Output the [X, Y] coordinate of the center of the cell containing the given text.  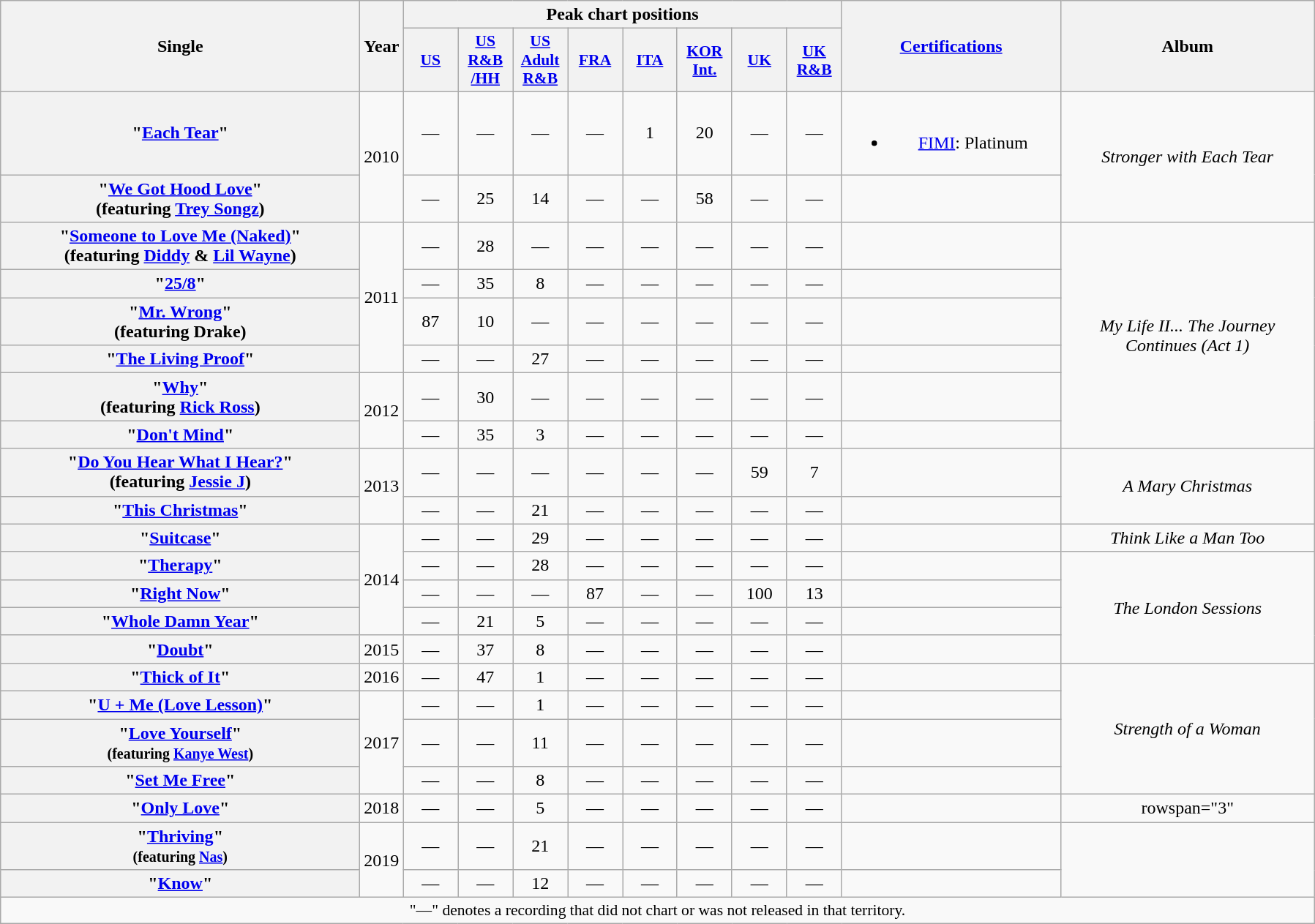
"This Christmas" [180, 510]
"The Living Proof" [180, 359]
"Suitcase" [180, 538]
UK R&B [814, 60]
"Each Tear" [180, 133]
"Doubt" [180, 649]
14 [540, 198]
Single [180, 47]
ITA [650, 60]
2013 [382, 486]
13 [814, 593]
"Do You Hear What I Hear?" (featuring Jessie J) [180, 473]
Album [1187, 47]
7 [814, 473]
"Thick of It" [180, 677]
29 [540, 538]
25 [486, 198]
"Thriving"(featuring Nas) [180, 846]
FRA [596, 60]
47 [486, 677]
"Someone to Love Me (Naked)"(featuring Diddy & Lil Wayne) [180, 246]
"Mr. Wrong" (featuring Drake) [180, 322]
Certifications [951, 47]
KOR Int. [704, 60]
"—" denotes a recording that did not chart or was not released in that territory. [658, 911]
10 [486, 322]
"We Got Hood Love" (featuring Trey Songz) [180, 198]
2012 [382, 411]
"Why" (featuring Rick Ross) [180, 397]
My Life II... The Journey Continues (Act 1) [1187, 335]
FIMI: Platinum [951, 133]
2017 [382, 742]
UK [760, 60]
2011 [382, 298]
rowspan="3" [1187, 808]
59 [760, 473]
2014 [382, 579]
Think Like a Man Too [1187, 538]
"Love Yourself"(featuring Kanye West) [180, 742]
US Adult R&B [540, 60]
2018 [382, 808]
Peak chart positions [622, 15]
Strength of a Woman [1187, 729]
"Know" [180, 884]
"Whole Damn Year" [180, 621]
"Therapy" [180, 566]
2015 [382, 649]
11 [540, 742]
"Don't Mind" [180, 435]
A Mary Christmas [1187, 486]
US [430, 60]
30 [486, 397]
58 [704, 198]
"Set Me Free" [180, 781]
20 [704, 133]
Year [382, 47]
2019 [382, 860]
The London Sessions [1187, 607]
"Right Now" [180, 593]
Stronger with Each Tear [1187, 157]
37 [486, 649]
"Only Love" [180, 808]
12 [540, 884]
US R&B/HH [486, 60]
"25/8" [180, 284]
27 [540, 359]
2010 [382, 157]
100 [760, 593]
2016 [382, 677]
3 [540, 435]
"U + Me (Love Lesson)" [180, 705]
